Search for the cell housing the specified text and yield its (X, Y) center coordinate. 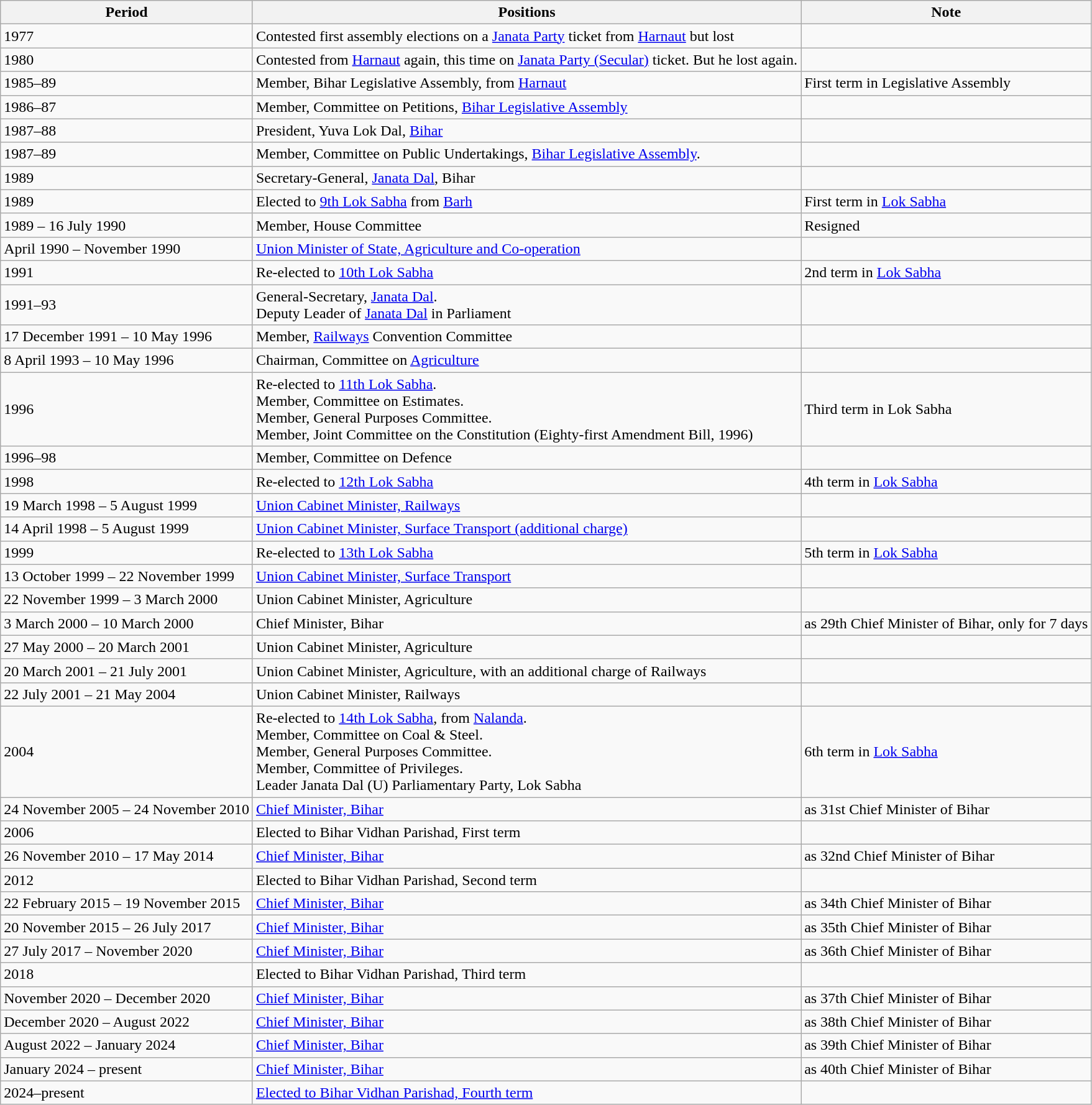
Elected to Bihar Vidhan Parishad, First term (526, 833)
as 37th Chief Minister of Bihar (946, 998)
Member, Bihar Legislative Assembly, from Harnaut (526, 83)
Contested from Harnaut again, this time on Janata Party (Secular) ticket. But he lost again. (526, 60)
6th term in Lok Sabha (946, 751)
Re-elected to 12th Lok Sabha (526, 482)
20 November 2015 – 26 July 2017 (127, 927)
27 July 2017 – November 2020 (127, 951)
1980 (127, 60)
14 April 1998 – 5 August 1999 (127, 529)
Member, Committee on Defence (526, 458)
Union Cabinet Minister, Surface Transport (additional charge) (526, 529)
1987–88 (127, 131)
1986–87 (127, 107)
Note (946, 12)
2018 (127, 974)
8 April 1993 – 10 May 1996 (127, 360)
5th term in Lok Sabha (946, 552)
13 October 1999 – 22 November 1999 (127, 576)
as 29th Chief Minister of Bihar, only for 7 days (946, 623)
General-Secretary, Janata Dal. Deputy Leader of Janata Dal in Parliament (526, 305)
2004 (127, 751)
as 31st Chief Minister of Bihar (946, 809)
1987–89 (127, 154)
1989 – 16 July 1990 (127, 225)
First term in Lok Sabha (946, 201)
2nd term in Lok Sabha (946, 272)
First term in Legislative Assembly (946, 83)
1998 (127, 482)
26 November 2010 – 17 May 2014 (127, 856)
Union Cabinet Minister, Surface Transport (526, 576)
as 40th Chief Minister of Bihar (946, 1069)
Member, Committee on Petitions, Bihar Legislative Assembly (526, 107)
3 March 2000 – 10 March 2000 (127, 623)
Re-elected to 13th Lok Sabha (526, 552)
1977 (127, 36)
Contested first assembly elections on a Janata Party ticket from Harnaut but lost (526, 36)
as 38th Chief Minister of Bihar (946, 1022)
as 35th Chief Minister of Bihar (946, 927)
2012 (127, 880)
Elected to Bihar Vidhan Parishad, Fourth term (526, 1093)
Resigned (946, 225)
Elected to 9th Lok Sabha from Barh (526, 201)
Member, Railways Convention Committee (526, 337)
27 May 2000 – 20 March 2001 (127, 647)
April 1990 – November 1990 (127, 249)
as 34th Chief Minister of Bihar (946, 904)
22 November 1999 – 3 March 2000 (127, 600)
1985–89 (127, 83)
December 2020 – August 2022 (127, 1022)
August 2022 – January 2024 (127, 1045)
1999 (127, 552)
1991 (127, 272)
Elected to Bihar Vidhan Parishad, Second term (526, 880)
Member, House Committee (526, 225)
November 2020 – December 2020 (127, 998)
1991–93 (127, 305)
Chairman, Committee on Agriculture (526, 360)
22 February 2015 – 19 November 2015 (127, 904)
Member, Committee on Public Undertakings, Bihar Legislative Assembly. (526, 154)
1996–98 (127, 458)
January 2024 – present (127, 1069)
20 March 2001 – 21 July 2001 (127, 671)
Secretary-General, Janata Dal, Bihar (526, 178)
4th term in Lok Sabha (946, 482)
as 32nd Chief Minister of Bihar (946, 856)
Union Cabinet Minister, Agriculture, with an additional charge of Railways (526, 671)
1996 (127, 409)
as 36th Chief Minister of Bihar (946, 951)
22 July 2001 – 21 May 2004 (127, 694)
2006 (127, 833)
as 39th Chief Minister of Bihar (946, 1045)
Union Minister of State, Agriculture and Co-operation (526, 249)
Third term in Lok Sabha (946, 409)
19 March 1998 – 5 August 1999 (127, 505)
Elected to Bihar Vidhan Parishad, Third term (526, 974)
24 November 2005 – 24 November 2010 (127, 809)
Period (127, 12)
17 December 1991 – 10 May 1996 (127, 337)
2024–present (127, 1093)
President, Yuva Lok Dal, Bihar (526, 131)
Positions (526, 12)
Re-elected to 10th Lok Sabha (526, 272)
